Identify which cell holds the provided text, then report its (x, y) central coordinate. 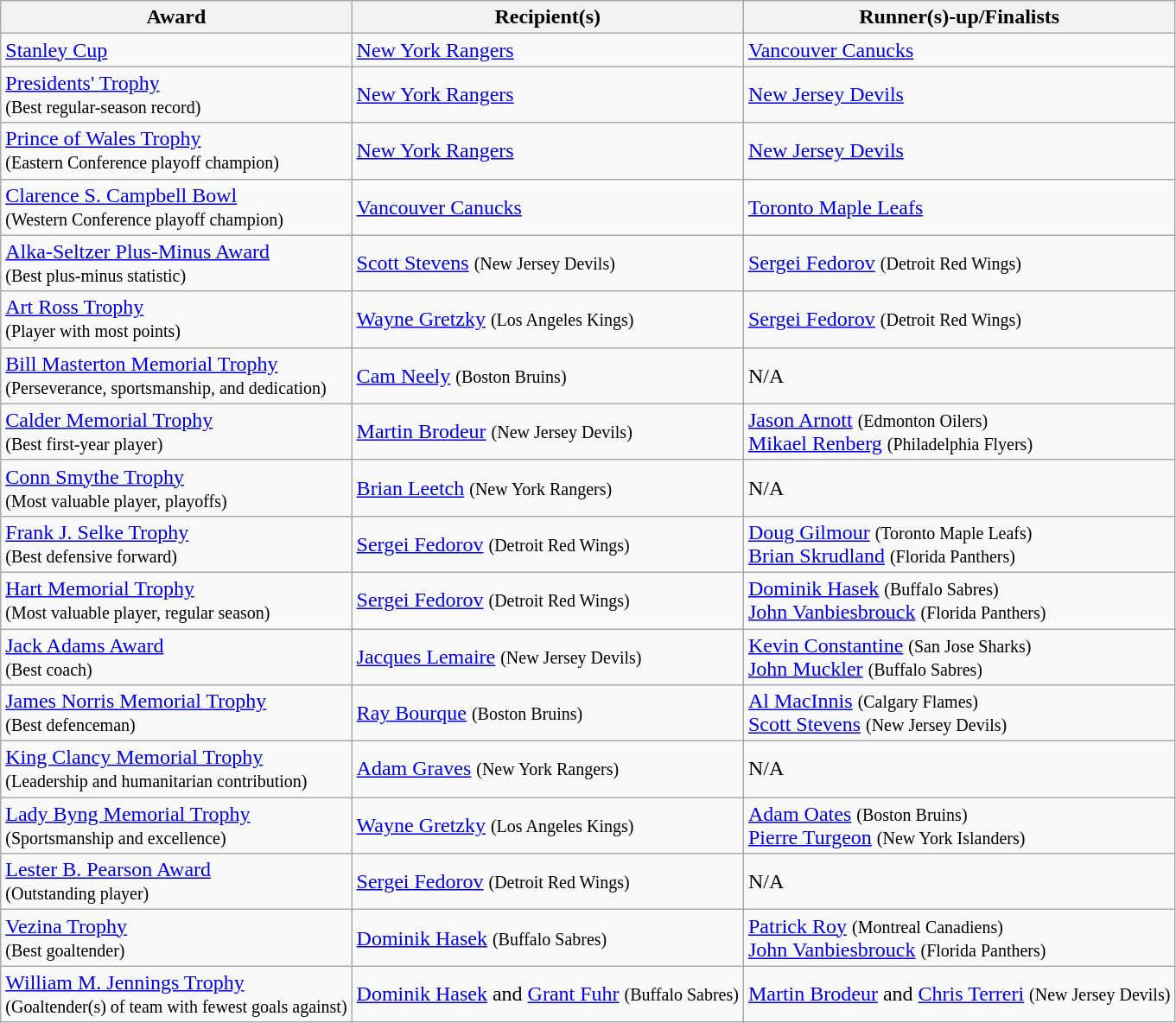
Stanley Cup (176, 50)
Runner(s)-up/Finalists (959, 17)
Al MacInnis (Calgary Flames)Scott Stevens (New Jersey Devils) (959, 714)
Alka-Seltzer Plus-Minus Award(Best plus-minus statistic) (176, 263)
Vezina Trophy(Best goaltender) (176, 938)
Conn Smythe Trophy(Most valuable player, playoffs) (176, 487)
Martin Brodeur and Chris Terreri (New Jersey Devils) (959, 994)
Jacques Lemaire (New Jersey Devils) (548, 657)
Calder Memorial Trophy(Best first-year player) (176, 432)
Jason Arnott (Edmonton Oilers)Mikael Renberg (Philadelphia Flyers) (959, 432)
Adam Oates (Boston Bruins)Pierre Turgeon (New York Islanders) (959, 826)
Dominik Hasek (Buffalo Sabres) (548, 938)
Martin Brodeur (New Jersey Devils) (548, 432)
Patrick Roy (Montreal Canadiens)John Vanbiesbrouck (Florida Panthers) (959, 938)
Bill Masterton Memorial Trophy(Perseverance, sportsmanship, and dedication) (176, 375)
Ray Bourque (Boston Bruins) (548, 714)
James Norris Memorial Trophy(Best defenceman) (176, 714)
William M. Jennings Trophy(Goaltender(s) of team with fewest goals against) (176, 994)
Art Ross Trophy(Player with most points) (176, 320)
Award (176, 17)
Toronto Maple Leafs (959, 207)
Hart Memorial Trophy(Most valuable player, regular season) (176, 600)
Brian Leetch (New York Rangers) (548, 487)
Adam Graves (New York Rangers) (548, 769)
Clarence S. Campbell Bowl(Western Conference playoff champion) (176, 207)
Kevin Constantine (San Jose Sharks)John Muckler (Buffalo Sabres) (959, 657)
King Clancy Memorial Trophy(Leadership and humanitarian contribution) (176, 769)
Presidents' Trophy(Best regular-season record) (176, 95)
Dominik Hasek and Grant Fuhr (Buffalo Sabres) (548, 994)
Lester B. Pearson Award(Outstanding player) (176, 881)
Frank J. Selke Trophy(Best defensive forward) (176, 544)
Prince of Wales Trophy(Eastern Conference playoff champion) (176, 150)
Jack Adams Award(Best coach) (176, 657)
Dominik Hasek (Buffalo Sabres)John Vanbiesbrouck (Florida Panthers) (959, 600)
Scott Stevens (New Jersey Devils) (548, 263)
Doug Gilmour (Toronto Maple Leafs)Brian Skrudland (Florida Panthers) (959, 544)
Cam Neely (Boston Bruins) (548, 375)
Lady Byng Memorial Trophy(Sportsmanship and excellence) (176, 826)
Recipient(s) (548, 17)
